From the cell containing the given text, extract its center point as [x, y] coordinate. 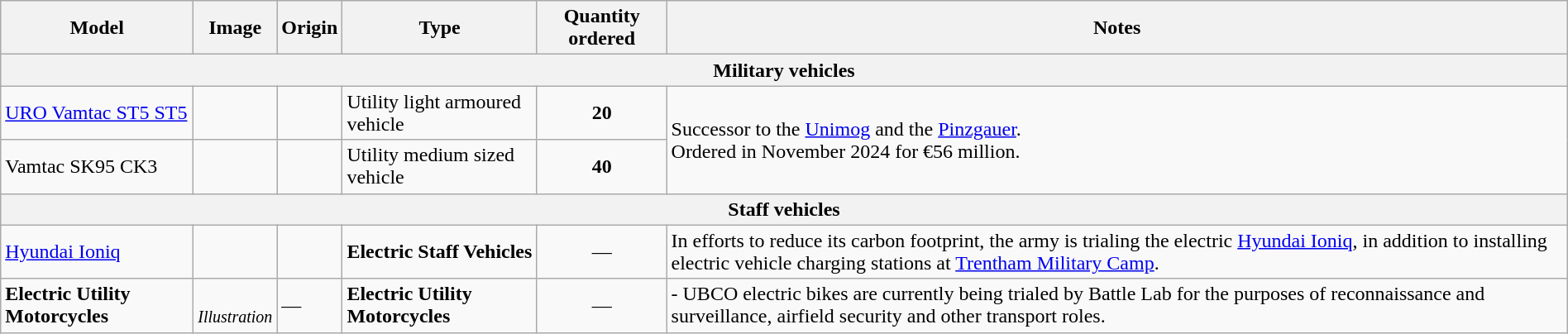
URO Vamtac ST5 ST5 [98, 112]
Successor to the Unimog and the Pinzgauer.Ordered in November 2024 for €56 million. [1116, 140]
Model [98, 28]
Hyundai Ioniq [98, 251]
Notes [1116, 28]
20 [602, 112]
Quantity ordered [602, 28]
Origin [309, 28]
Electric Staff Vehicles [440, 251]
Type [440, 28]
Military vehicles [784, 70]
Illustration [235, 306]
Utility medium sized vehicle [440, 167]
Vamtac SK95 CK3 [98, 167]
Image [235, 28]
Utility light armoured vehicle [440, 112]
40 [602, 167]
Staff vehicles [784, 209]
